Output the (X, Y) coordinate of the center of the cell containing the given text.  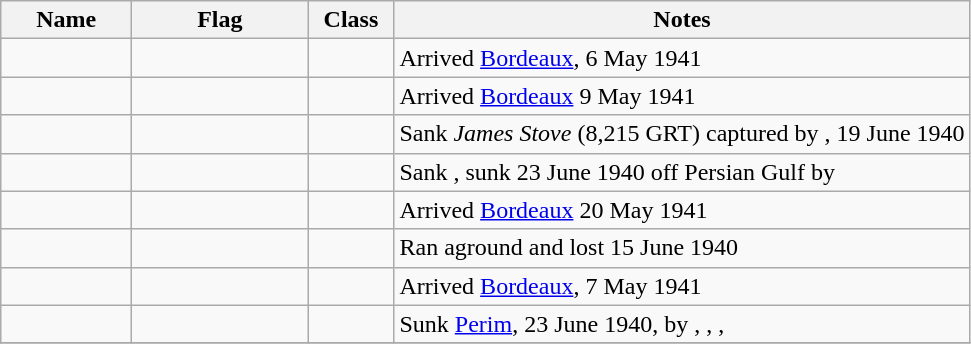
Arrived Bordeaux 9 May 1941 (682, 96)
Class (351, 20)
Arrived Bordeaux, 6 May 1941 (682, 58)
Flag (220, 20)
Arrived Bordeaux, 7 May 1941 (682, 286)
Sunk Perim, 23 June 1940, by , , , (682, 324)
Ran aground and lost 15 June 1940 (682, 248)
Notes (682, 20)
Name (66, 20)
Arrived Bordeaux 20 May 1941 (682, 210)
Sank James Stove (8,215 GRT) captured by , 19 June 1940 (682, 134)
Sank , sunk 23 June 1940 off Persian Gulf by (682, 172)
